Capture the cell that displays the provided text and extract its (X, Y) central coordinate. 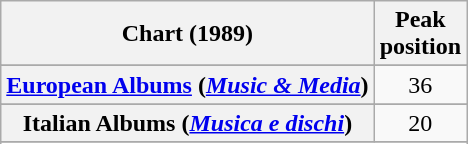
European Albums (Music & Media) (188, 85)
Peakposition (420, 34)
36 (420, 85)
Chart (1989) (188, 34)
Italian Albums (Musica e dischi) (188, 123)
20 (420, 123)
